Output the (X, Y) coordinate of the center of the cell containing the given text.  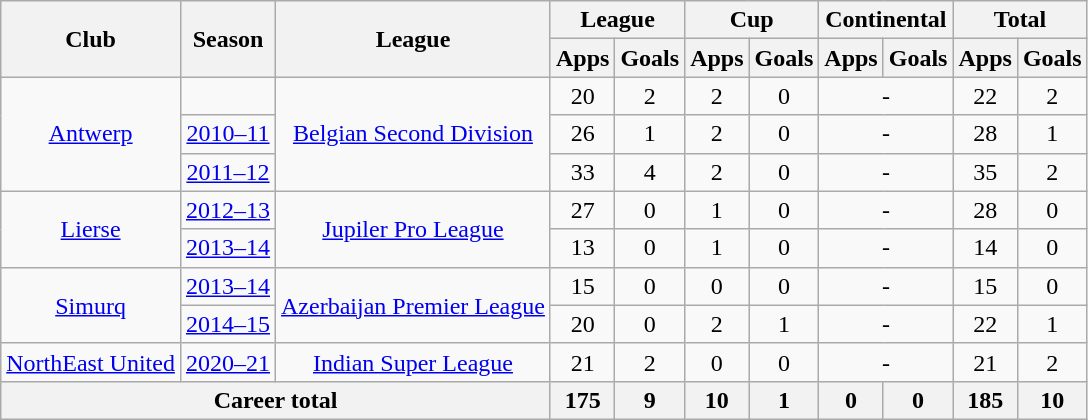
Club (91, 39)
Belgian Second Division (414, 134)
Season (228, 39)
33 (582, 172)
Cup (752, 20)
175 (582, 400)
185 (985, 400)
26 (582, 134)
2010–11 (228, 134)
Simurq (91, 305)
Career total (276, 400)
Jupiler Pro League (414, 229)
2012–13 (228, 210)
2014–15 (228, 324)
Lierse (91, 229)
35 (985, 172)
2020–21 (228, 362)
Indian Super League (414, 362)
4 (650, 172)
Total (1020, 20)
27 (582, 210)
Azerbaijan Premier League (414, 305)
NorthEast United (91, 362)
Continental (886, 20)
13 (582, 248)
Antwerp (91, 134)
2011–12 (228, 172)
14 (985, 248)
9 (650, 400)
